From the cell containing the given text, extract its center point as [X, Y] coordinate. 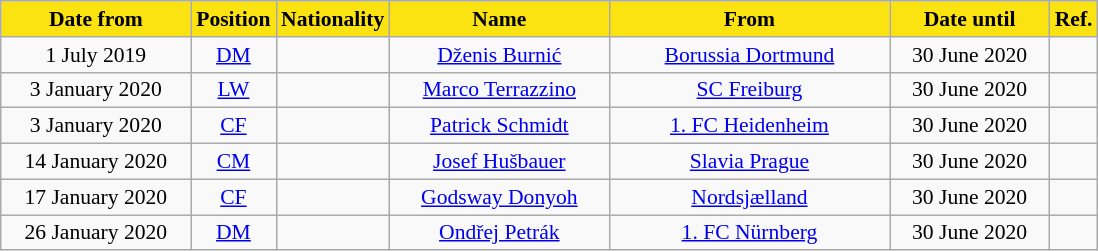
26 January 2020 [96, 233]
Borussia Dortmund [749, 55]
LW [234, 90]
17 January 2020 [96, 197]
Date from [96, 19]
Nationality [332, 19]
Position [234, 19]
Name [499, 19]
Slavia Prague [749, 162]
Ref. [1074, 19]
1 July 2019 [96, 55]
CM [234, 162]
Marco Terrazzino [499, 90]
Nordsjælland [749, 197]
Godsway Donyoh [499, 197]
Patrick Schmidt [499, 126]
SC Freiburg [749, 90]
14 January 2020 [96, 162]
1. FC Nürnberg [749, 233]
Dženis Burnić [499, 55]
From [749, 19]
1. FC Heidenheim [749, 126]
Ondřej Petrák [499, 233]
Date until [970, 19]
Josef Hušbauer [499, 162]
